From the cell containing the given text, extract its center point as [X, Y] coordinate. 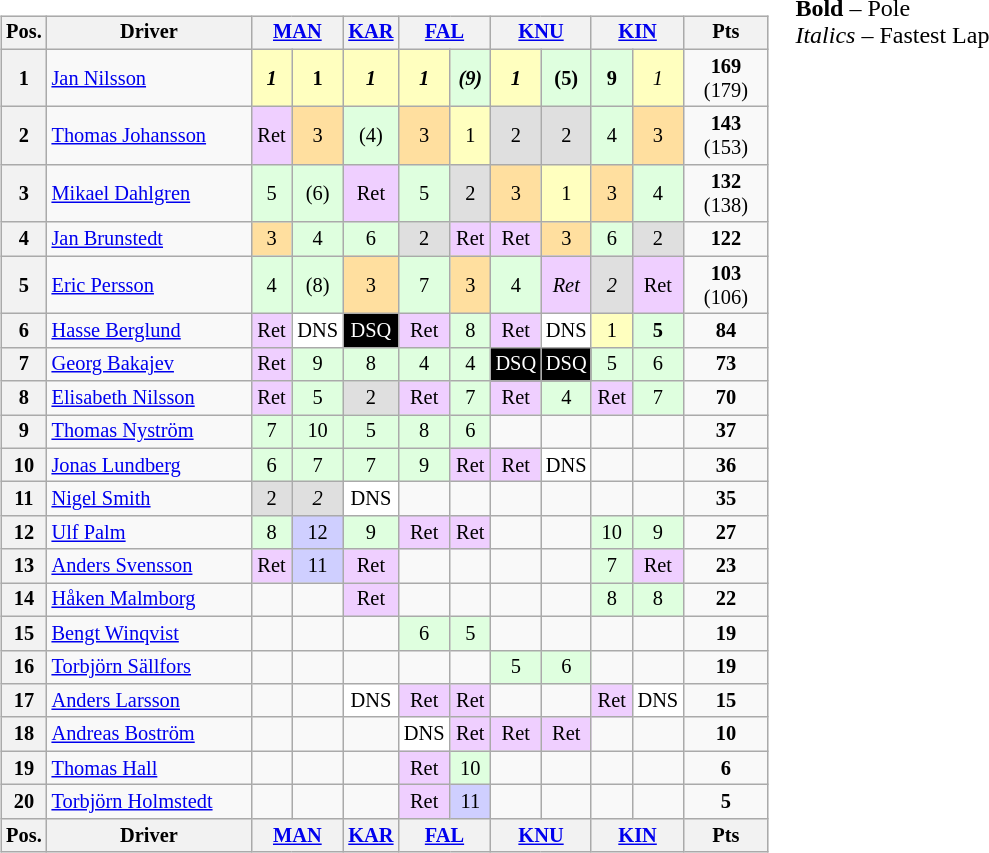
14 [24, 600]
Mikael Dahlgren [150, 194]
169 (179) [726, 78]
Jan Brunstedt [150, 239]
Georg Bakajev [150, 364]
(8) [318, 285]
Håken Malmborg [150, 600]
Thomas Hall [150, 768]
Bengt Winqvist [150, 633]
Anders Svensson [150, 566]
73 [726, 364]
Ulf Palm [150, 533]
13 [24, 566]
Andreas Boström [150, 734]
(4) [370, 136]
143 (153) [726, 136]
36 [726, 465]
27 [726, 533]
70 [726, 398]
16 [24, 667]
Torbjörn Holmstedt [150, 802]
Thomas Nyström [150, 432]
Jan Nilsson [150, 78]
(9) [470, 78]
122 [726, 239]
103 (106) [726, 285]
(5) [566, 78]
Nigel Smith [150, 499]
20 [24, 802]
(6) [318, 194]
18 [24, 734]
35 [726, 499]
Jonas Lundberg [150, 465]
Hasse Berglund [150, 331]
22 [726, 600]
37 [726, 432]
17 [24, 701]
Thomas Johansson [150, 136]
84 [726, 331]
132 (138) [726, 194]
Anders Larsson [150, 701]
Eric Persson [150, 285]
Elisabeth Nilsson [150, 398]
Torbjörn Sällfors [150, 667]
23 [726, 566]
